Search for the cell housing the specified text and yield its [X, Y] center coordinate. 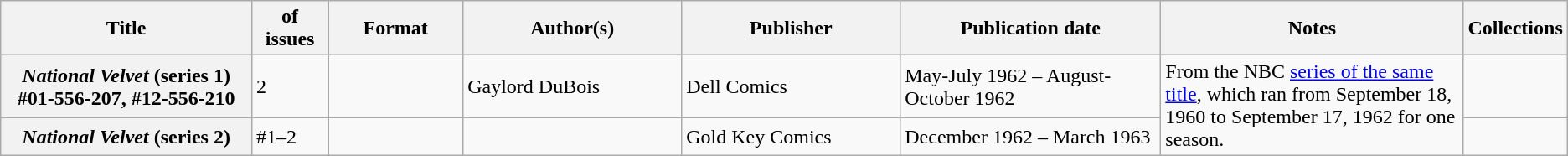
2 [290, 87]
Dell Comics [791, 87]
National Velvet (series 2) [126, 137]
Publisher [791, 29]
Gaylord DuBois [573, 87]
Notes [1312, 29]
Gold Key Comics [791, 137]
#1–2 [290, 137]
Author(s) [573, 29]
Publication date [1030, 29]
From the NBC series of the same title, which ran from September 18, 1960 to September 17, 1962 for one season. [1312, 106]
Format [395, 29]
Collections [1515, 29]
December 1962 – March 1963 [1030, 137]
National Velvet (series 1) #01-556-207, #12-556-210 [126, 87]
of issues [290, 29]
Title [126, 29]
May-July 1962 – August-October 1962 [1030, 87]
